Provide the [x, y] coordinate of the cell's center where the given text is located.  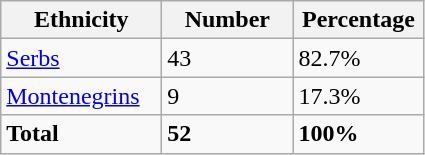
82.7% [358, 58]
Total [82, 134]
9 [228, 96]
Serbs [82, 58]
52 [228, 134]
Montenegrins [82, 96]
Ethnicity [82, 20]
Number [228, 20]
Percentage [358, 20]
17.3% [358, 96]
100% [358, 134]
43 [228, 58]
